Capture the cell that displays the provided text and extract its [x, y] central coordinate. 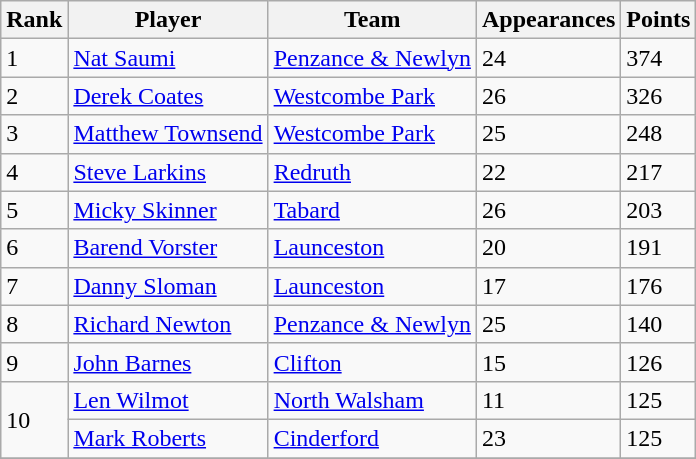
9 [34, 362]
Appearances [548, 20]
North Walsham [372, 400]
Player [168, 20]
Points [658, 20]
203 [658, 210]
15 [548, 362]
Len Wilmot [168, 400]
Danny Sloman [168, 286]
Redruth [372, 172]
2 [34, 96]
4 [34, 172]
Team [372, 20]
Matthew Townsend [168, 134]
22 [548, 172]
Micky Skinner [168, 210]
Cinderford [372, 438]
326 [658, 96]
6 [34, 248]
Barend Vorster [168, 248]
Tabard [372, 210]
140 [658, 324]
Clifton [372, 362]
126 [658, 362]
20 [548, 248]
8 [34, 324]
5 [34, 210]
Richard Newton [168, 324]
23 [548, 438]
248 [658, 134]
176 [658, 286]
217 [658, 172]
Nat Saumi [168, 58]
11 [548, 400]
1 [34, 58]
374 [658, 58]
Rank [34, 20]
Mark Roberts [168, 438]
7 [34, 286]
17 [548, 286]
191 [658, 248]
Steve Larkins [168, 172]
3 [34, 134]
John Barnes [168, 362]
10 [34, 419]
Derek Coates [168, 96]
24 [548, 58]
